Scan for the cell matching the given text and deliver its [x, y] coordinate at center. 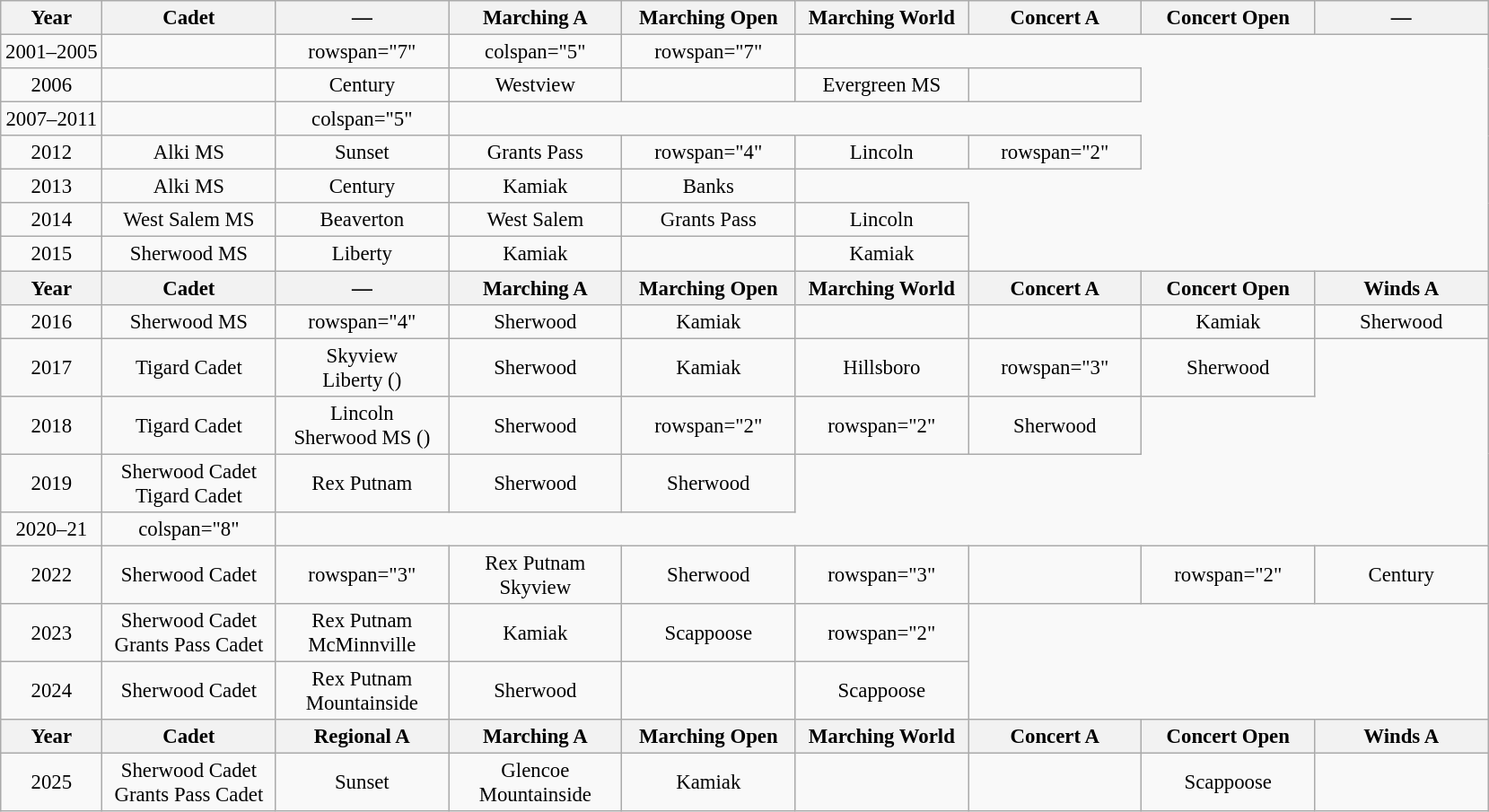
Regional A [363, 737]
2023 [52, 633]
2016 [52, 321]
Westview [535, 85]
2022 [52, 574]
2019 [52, 483]
Liberty [363, 254]
Sherwood CadetTigard Cadet [188, 483]
LincolnSherwood MS () [363, 425]
Rex PutnamMcMinnville [363, 633]
2006 [52, 85]
2025 [52, 782]
2013 [52, 187]
2012 [52, 153]
2015 [52, 254]
Rex PutnamMountainside [363, 691]
2018 [52, 425]
Hillsboro [881, 368]
Banks [709, 187]
SkyviewLiberty () [363, 368]
Rex PutnamSkyview [535, 574]
2001–2005 [52, 52]
West Salem [535, 220]
GlencoeMountainside [535, 782]
2024 [52, 691]
Rex Putnam [363, 483]
2017 [52, 368]
2007–2011 [52, 119]
West Salem MS [188, 220]
Evergreen MS [881, 85]
colspan="8" [188, 529]
2014 [52, 220]
2020–21 [52, 529]
Beaverton [363, 220]
